Search for the cell housing the specified text and yield its [x, y] center coordinate. 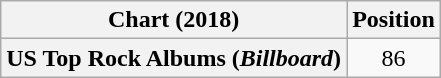
Position [394, 20]
86 [394, 58]
Chart (2018) [174, 20]
US Top Rock Albums (Billboard) [174, 58]
